Determine the [X, Y] coordinate at the center of the cell enclosing the given text.  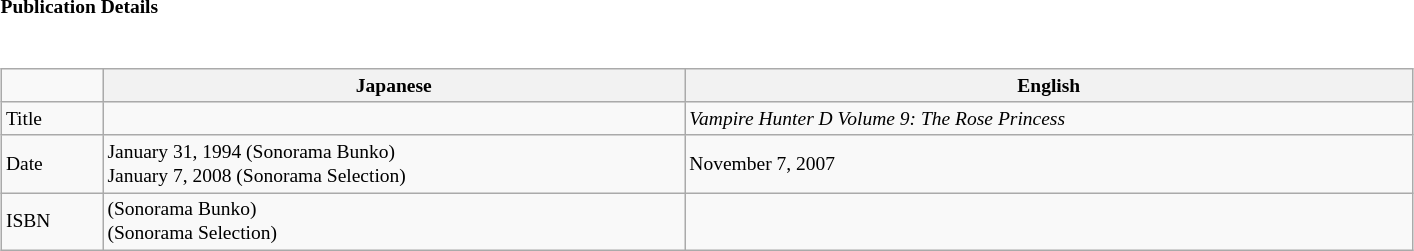
Date [52, 164]
Japanese [394, 86]
(Sonorama Bunko) (Sonorama Selection) [394, 222]
ISBN [52, 222]
English [1049, 86]
January 31, 1994 (Sonorama Bunko)January 7, 2008 (Sonorama Selection) [394, 164]
Title [52, 118]
Vampire Hunter D Volume 9: The Rose Princess [1049, 118]
November 7, 2007 [1049, 164]
